Extract the (X, Y) coordinate from the center of the cell holding the provided text.  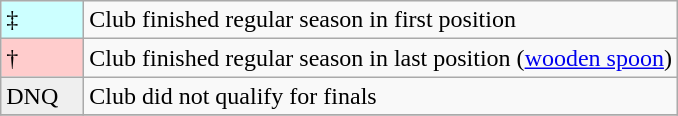
Club finished regular season in first position (381, 20)
DNQ (42, 96)
† (42, 58)
Club finished regular season in last position (wooden spoon) (381, 58)
Club did not qualify for finals (381, 96)
‡ (42, 20)
